Scan for the cell matching the given text and deliver its (X, Y) coordinate at center. 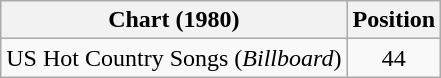
44 (394, 58)
Position (394, 20)
Chart (1980) (174, 20)
US Hot Country Songs (Billboard) (174, 58)
